Provide the (X, Y) coordinate of the cell's center where the given text is located.  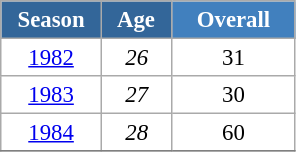
60 (234, 133)
30 (234, 95)
Overall (234, 20)
1982 (52, 58)
26 (136, 58)
Season (52, 20)
1984 (52, 133)
1983 (52, 95)
28 (136, 133)
31 (234, 58)
27 (136, 95)
Age (136, 20)
